Determine the (X, Y) coordinate at the center of the cell enclosing the given text.  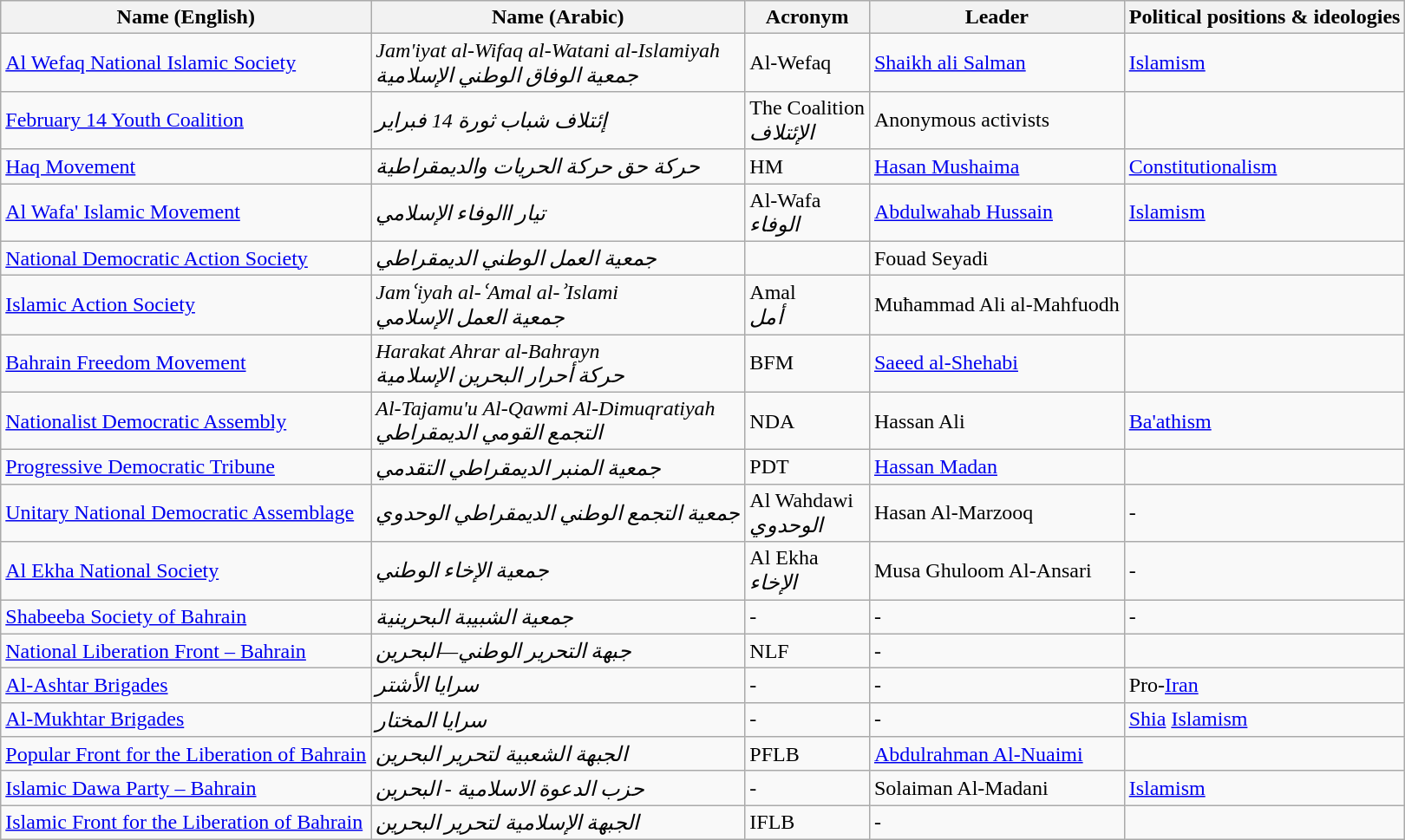
BFM (807, 364)
Fouad Seyadi (997, 258)
Shaikh ali Salman (997, 62)
Al-Mukhtar Brigades (186, 720)
Amalأمل (807, 305)
IFLB (807, 823)
Hasan Al-Marzooq (997, 513)
Hassan Madan (997, 467)
Anonymous activists (997, 120)
Al-Wafaالوفاء (807, 213)
Jamʿiyah al-ʿAmal al-ʾIslamiجمعية العمل الإسلامي (559, 305)
PFLB (807, 754)
NDA (807, 421)
Hasan Mushaima (997, 166)
Constitutionalism (1264, 166)
Leader (997, 17)
NLF (807, 651)
جمعية المنبر الديمقراطي التقدمي (559, 467)
Political positions & ideologies (1264, 17)
Pro-Iran (1264, 686)
جمعية الشبيبة البحرينية (559, 617)
الجبهة الشعبية لتحرير البحرين (559, 754)
Islamic Dawa Party – Bahrain (186, 788)
Abdulwahab Hussain (997, 213)
حركة حق حركة الحريات والديمقراطية (559, 166)
تيار االوفاء الإسلامي (559, 213)
إئتلاف شباب ثورة 14 فبراير (559, 120)
Acronym (807, 17)
Al Wefaq National Islamic Society (186, 62)
Unitary National Democratic Assemblage (186, 513)
Al-Ashtar Brigades (186, 686)
Name (English) (186, 17)
جمعية التجمع الوطني الديمقراطي الوحدوي (559, 513)
February 14 Youth Coalition (186, 120)
National Democratic Action Society (186, 258)
Hassan Ali (997, 421)
Al Ekha National Society (186, 570)
National Liberation Front – Bahrain (186, 651)
جمعية الإخاء الوطني (559, 570)
PDT (807, 467)
Abdulrahman Al-Nuaimi (997, 754)
Al Wahdawiالوحدوي (807, 513)
Ba'athism (1264, 421)
Al Ekhaالإخاء (807, 570)
Name (Arabic) (559, 17)
الجبهة الإسلامية لتحرير البحرين (559, 823)
Shia Islamism (1264, 720)
Islamic Action Society (186, 305)
Muħammad Ali al-Mahfuodh (997, 305)
جمعية العمل الوطني الديمقراطي (559, 258)
Popular Front for the Liberation of Bahrain (186, 754)
Al Wafa' Islamic Movement (186, 213)
حزب الدعوة الاسلامية - البحرين (559, 788)
Saeed al-Shehabi (997, 364)
Musa Ghuloom Al-Ansari (997, 570)
HM (807, 166)
Solaiman Al-Madani (997, 788)
سرايا الأشتر (559, 686)
The Coalitionالإئتلاف (807, 120)
Islamic Front for the Liberation of Bahrain (186, 823)
جبهة التحرير الوطني—البحرين (559, 651)
Progressive Democratic Tribune (186, 467)
Nationalist Democratic Assembly (186, 421)
سرايا المختار (559, 720)
Bahrain Freedom Movement (186, 364)
Shabeeba Society of Bahrain (186, 617)
Jam'iyat al-Wifaq al-Watani al-Islamiyahجمعية الوفاق الوطني الإسلامية (559, 62)
Harakat Ahrar al-Bahraynحركة أحرار البحرين الإسلامية (559, 364)
Al-Tajamu'u Al-Qawmi Al-Dimuqratiyahالتجمع القومي الديمقراطي (559, 421)
Al-Wefaq (807, 62)
Haq Movement (186, 166)
